Extract the (x, y) coordinate from the center of the cell holding the provided text.  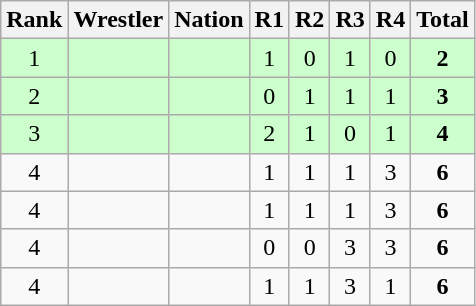
Wrestler (118, 20)
R2 (309, 20)
R4 (390, 20)
Rank (34, 20)
Nation (209, 20)
R3 (350, 20)
Total (443, 20)
R1 (269, 20)
